Detect which cell encompasses the target text, then output its (x, y) center coordinate. 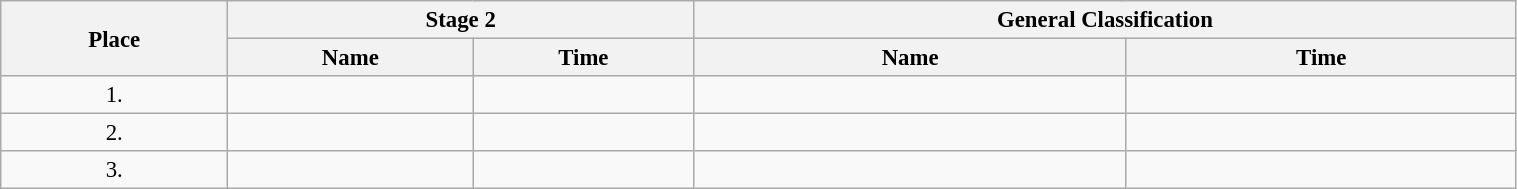
1. (114, 95)
2. (114, 133)
Place (114, 38)
Stage 2 (461, 20)
3. (114, 170)
General Classification (1105, 20)
